Search for the cell housing the specified text and yield its [X, Y] center coordinate. 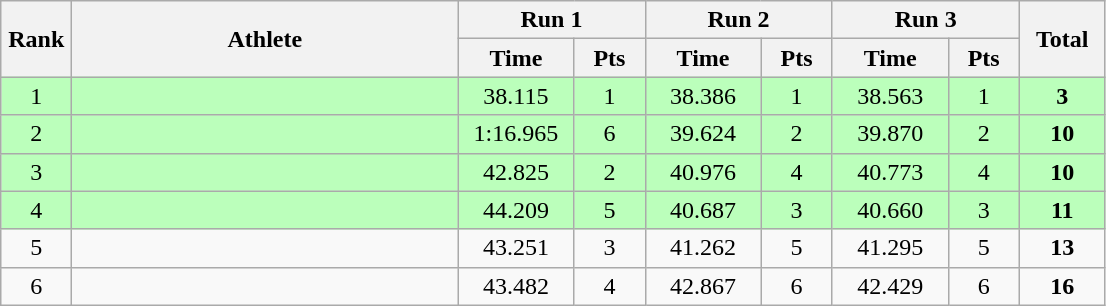
40.660 [890, 210]
42.867 [703, 286]
40.976 [703, 172]
16 [1062, 286]
13 [1062, 248]
Athlete [265, 39]
39.870 [890, 134]
38.386 [703, 96]
43.251 [516, 248]
1:16.965 [516, 134]
Run 2 [738, 20]
Run 1 [552, 20]
38.115 [516, 96]
40.773 [890, 172]
39.624 [703, 134]
41.295 [890, 248]
42.825 [516, 172]
Rank [36, 39]
11 [1062, 210]
Run 3 [926, 20]
40.687 [703, 210]
42.429 [890, 286]
41.262 [703, 248]
38.563 [890, 96]
Total [1062, 39]
44.209 [516, 210]
43.482 [516, 286]
